Capture the cell that displays the provided text and extract its (x, y) central coordinate. 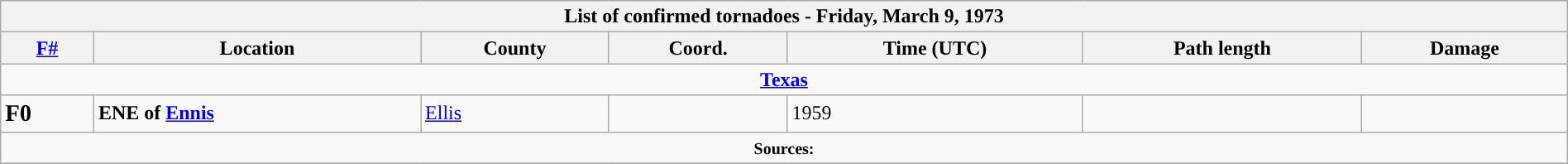
Texas (784, 80)
Sources: (784, 147)
Time (UTC) (935, 48)
Coord. (698, 48)
F0 (48, 113)
1959 (935, 113)
Location (256, 48)
Ellis (515, 113)
Damage (1465, 48)
County (515, 48)
Path length (1222, 48)
F# (48, 48)
List of confirmed tornadoes - Friday, March 9, 1973 (784, 17)
ENE of Ennis (256, 113)
